Extract the [X, Y] coordinate from the center of the cell holding the provided text.  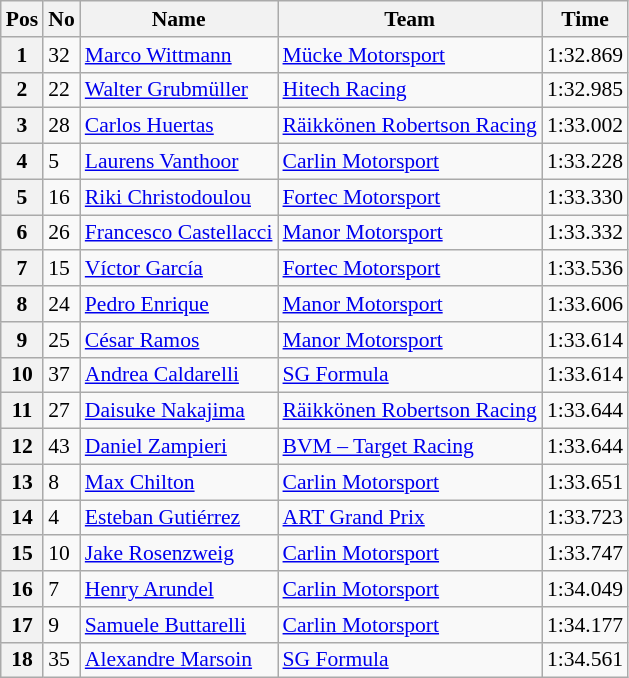
24 [62, 304]
1:33.330 [585, 197]
25 [62, 340]
1:33.747 [585, 554]
22 [62, 90]
Jake Rosenzweig [179, 554]
Daniel Zampieri [179, 447]
1:32.869 [585, 55]
1:33.723 [585, 518]
35 [62, 660]
11 [22, 411]
18 [22, 660]
1:33.651 [585, 482]
1:34.049 [585, 589]
Daisuke Nakajima [179, 411]
26 [62, 233]
Andrea Caldarelli [179, 375]
Max Chilton [179, 482]
1:33.606 [585, 304]
14 [22, 518]
1:33.002 [585, 126]
Riki Christodoulou [179, 197]
Marco Wittmann [179, 55]
1:33.332 [585, 233]
12 [22, 447]
6 [22, 233]
ART Grand Prix [410, 518]
17 [22, 625]
Laurens Vanthoor [179, 162]
1:33.228 [585, 162]
Hitech Racing [410, 90]
32 [62, 55]
1:34.177 [585, 625]
BVM – Target Racing [410, 447]
Mücke Motorsport [410, 55]
3 [22, 126]
Alexandre Marsoin [179, 660]
Samuele Buttarelli [179, 625]
Carlos Huertas [179, 126]
Time [585, 19]
Pedro Enrique [179, 304]
Víctor García [179, 269]
37 [62, 375]
César Ramos [179, 340]
No [62, 19]
Name [179, 19]
28 [62, 126]
Esteban Gutiérrez [179, 518]
1:34.561 [585, 660]
1:32.985 [585, 90]
Henry Arundel [179, 589]
1 [22, 55]
2 [22, 90]
Francesco Castellacci [179, 233]
27 [62, 411]
Walter Grubmüller [179, 90]
Team [410, 19]
Pos [22, 19]
1:33.536 [585, 269]
13 [22, 482]
43 [62, 447]
